Extract the [X, Y] coordinate from the center of the cell holding the provided text.  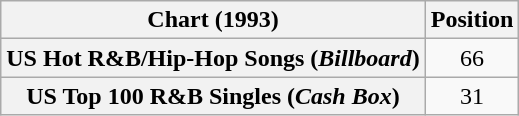
US Hot R&B/Hip-Hop Songs (Billboard) [213, 58]
31 [472, 96]
Position [472, 20]
Chart (1993) [213, 20]
66 [472, 58]
US Top 100 R&B Singles (Cash Box) [213, 96]
